Return the [x, y] coordinate for the center point of the cell that contains the specified text.  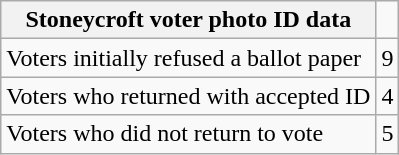
Stoneycroft voter photo ID data [188, 20]
Voters who returned with accepted ID [188, 96]
Voters who did not return to vote [188, 134]
5 [388, 134]
4 [388, 96]
Voters initially refused a ballot paper [188, 58]
9 [388, 58]
